Provide the [x, y] coordinate of the cell's center where the given text is located.  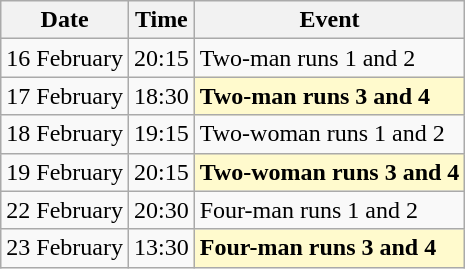
Event [330, 20]
18:30 [161, 96]
17 February [65, 96]
Two-man runs 3 and 4 [330, 96]
Two-woman runs 3 and 4 [330, 172]
16 February [65, 58]
Time [161, 20]
20:30 [161, 210]
23 February [65, 248]
Date [65, 20]
19:15 [161, 134]
Two-man runs 1 and 2 [330, 58]
13:30 [161, 248]
Four-man runs 3 and 4 [330, 248]
Four-man runs 1 and 2 [330, 210]
19 February [65, 172]
18 February [65, 134]
Two-woman runs 1 and 2 [330, 134]
22 February [65, 210]
